Output the [X, Y] coordinate of the center of the cell containing the given text.  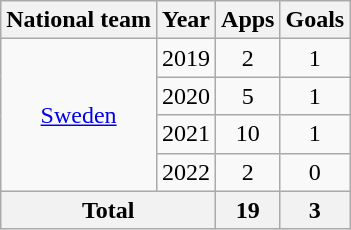
2021 [186, 134]
3 [315, 210]
Goals [315, 20]
Total [108, 210]
19 [248, 210]
Apps [248, 20]
10 [248, 134]
0 [315, 172]
2022 [186, 172]
National team [79, 20]
Sweden [79, 115]
5 [248, 96]
Year [186, 20]
2020 [186, 96]
2019 [186, 58]
